Detect which cell encompasses the target text, then output its [x, y] center coordinate. 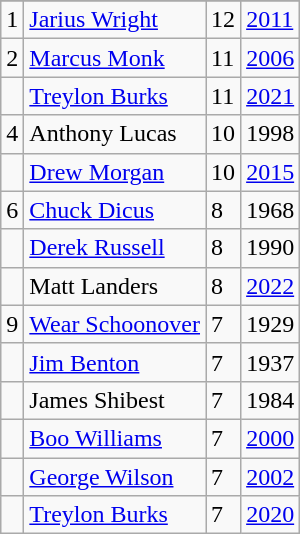
Jarius Wright [115, 20]
2015 [270, 172]
1937 [270, 362]
James Shibest [115, 400]
1990 [270, 248]
2006 [270, 58]
Chuck Dicus [115, 210]
2011 [270, 20]
1998 [270, 134]
2022 [270, 286]
George Wilson [115, 477]
2021 [270, 96]
1968 [270, 210]
Drew Morgan [115, 172]
2000 [270, 438]
2002 [270, 477]
Boo Williams [115, 438]
6 [12, 210]
Wear Schoonover [115, 324]
4 [12, 134]
Marcus Monk [115, 58]
2 [12, 58]
Derek Russell [115, 248]
Jim Benton [115, 362]
12 [224, 20]
Matt Landers [115, 286]
2020 [270, 515]
1 [12, 20]
1929 [270, 324]
Anthony Lucas [115, 134]
9 [12, 324]
1984 [270, 400]
